Search for the cell housing the specified text and yield its (x, y) center coordinate. 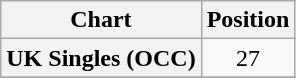
Position (248, 20)
UK Singles (OCC) (101, 58)
Chart (101, 20)
27 (248, 58)
